Determine the (x, y) coordinate at the center of the cell enclosing the given text.  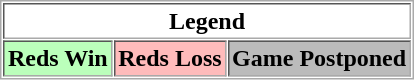
Reds Loss (170, 58)
Legend (206, 21)
Reds Win (58, 58)
Game Postponed (320, 58)
